Locate the cell with the specified text and output its [x, y] center coordinate. 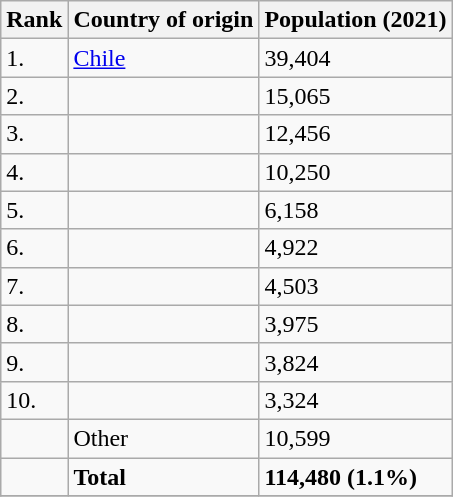
3,975 [356, 324]
15,065 [356, 96]
5. [34, 210]
6. [34, 248]
10. [34, 400]
4. [34, 172]
2. [34, 96]
10,599 [356, 438]
Chile [164, 58]
39,404 [356, 58]
114,480 (1.1%) [356, 477]
Rank [34, 20]
Country of origin [164, 20]
6,158 [356, 210]
4,503 [356, 286]
8. [34, 324]
3. [34, 134]
12,456 [356, 134]
9. [34, 362]
10,250 [356, 172]
3,824 [356, 362]
4,922 [356, 248]
Other [164, 438]
Population (2021) [356, 20]
1. [34, 58]
Total [164, 477]
7. [34, 286]
3,324 [356, 400]
